From the cell containing the given text, extract its center point as [x, y] coordinate. 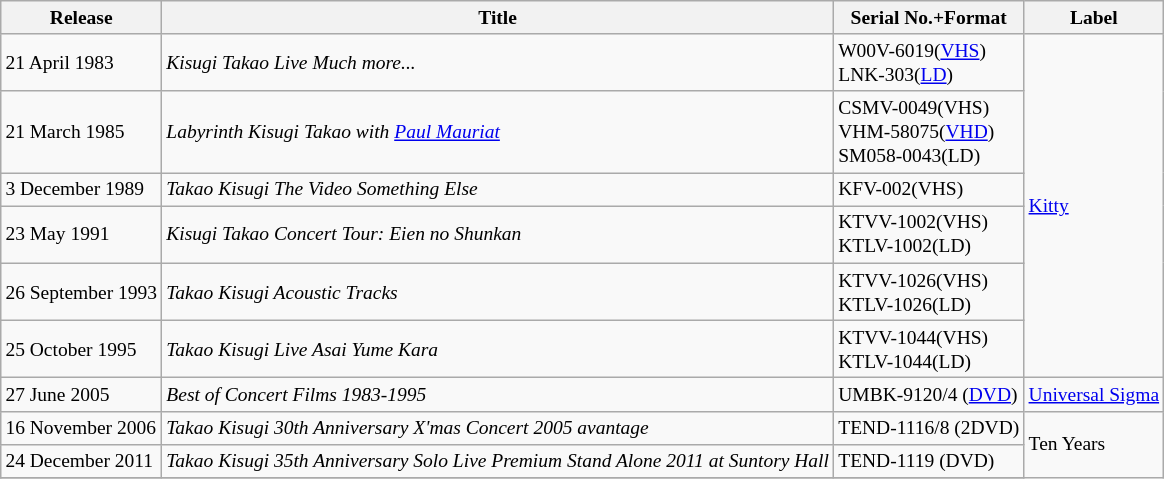
27 June 2005 [82, 394]
KTVV-1044(VHS)KTLV-1044(LD) [929, 348]
Title [498, 18]
24 December 2011 [82, 460]
TEND-1119 (DVD) [929, 460]
23 May 1991 [82, 234]
CSMV-0049(VHS)VHM-58075(VHD)SM058-0043(LD) [929, 132]
Takao Kisugi 30th Anniversary X'mas Concert 2005 avantage [498, 428]
Kisugi Takao Live Much more... [498, 62]
Release [82, 18]
26 September 1993 [82, 292]
Takao Kisugi Acoustic Tracks [498, 292]
KFV-002(VHS) [929, 190]
Best of Concert Films 1983-1995 [498, 394]
21 April 1983 [82, 62]
Takao Kisugi 35th Anniversary Solo Live Premium Stand Alone 2011 at Suntory Hall [498, 460]
W00V-6019(VHS)LNK-303(LD) [929, 62]
TEND-1116/8 (2DVD) [929, 428]
UMBK-9120/4 (DVD) [929, 394]
Label [1094, 18]
3 December 1989 [82, 190]
21 March 1985 [82, 132]
Ten Years [1094, 444]
Kitty [1094, 206]
Takao Kisugi Live Asai Yume Kara [498, 348]
Kisugi Takao Concert Tour: Eien no Shunkan [498, 234]
Serial No.+Format [929, 18]
KTVV-1002(VHS)KTLV-1002(LD) [929, 234]
Takao Kisugi The Video Something Else [498, 190]
Labyrinth Kisugi Takao with Paul Mauriat [498, 132]
16 November 2006 [82, 428]
Universal Sigma [1094, 394]
KTVV-1026(VHS)KTLV-1026(LD) [929, 292]
25 October 1995 [82, 348]
